From the cell containing the given text, extract its center point as [x, y] coordinate. 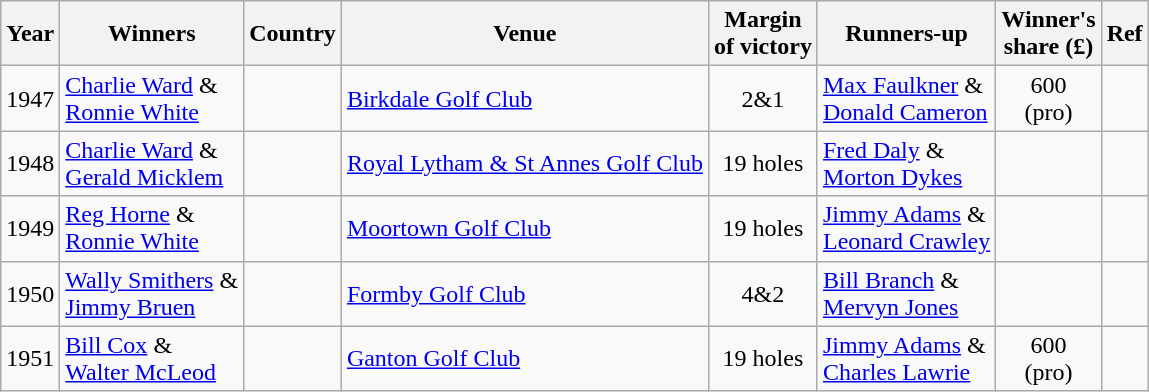
Wally Smithers &Jimmy Bruen [152, 294]
Ganton Golf Club [524, 358]
Year [30, 34]
Charlie Ward &Ronnie White [152, 98]
1951 [30, 358]
Country [293, 34]
Royal Lytham & St Annes Golf Club [524, 164]
1947 [30, 98]
1950 [30, 294]
Birkdale Golf Club [524, 98]
1948 [30, 164]
Jimmy Adams & Charles Lawrie [906, 358]
Marginof victory [762, 34]
Venue [524, 34]
4&2 [762, 294]
Runners-up [906, 34]
Formby Golf Club [524, 294]
Reg Horne &Ronnie White [152, 228]
1949 [30, 228]
Winners [152, 34]
Fred Daly & Morton Dykes [906, 164]
Ref [1124, 34]
Bill Branch & Mervyn Jones [906, 294]
2&1 [762, 98]
Max Faulkner & Donald Cameron [906, 98]
Bill Cox &Walter McLeod [152, 358]
Charlie Ward &Gerald Micklem [152, 164]
Winner'sshare (£) [1048, 34]
Jimmy Adams & Leonard Crawley [906, 228]
Moortown Golf Club [524, 228]
